Return (X, Y) of the center of cell containing provided text 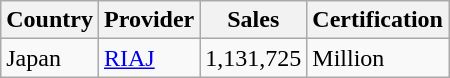
Provider (148, 20)
Country (50, 20)
Certification (378, 20)
RIAJ (148, 58)
Million (378, 58)
1,131,725 (254, 58)
Sales (254, 20)
Japan (50, 58)
